Return [x, y] of the center of cell containing provided text 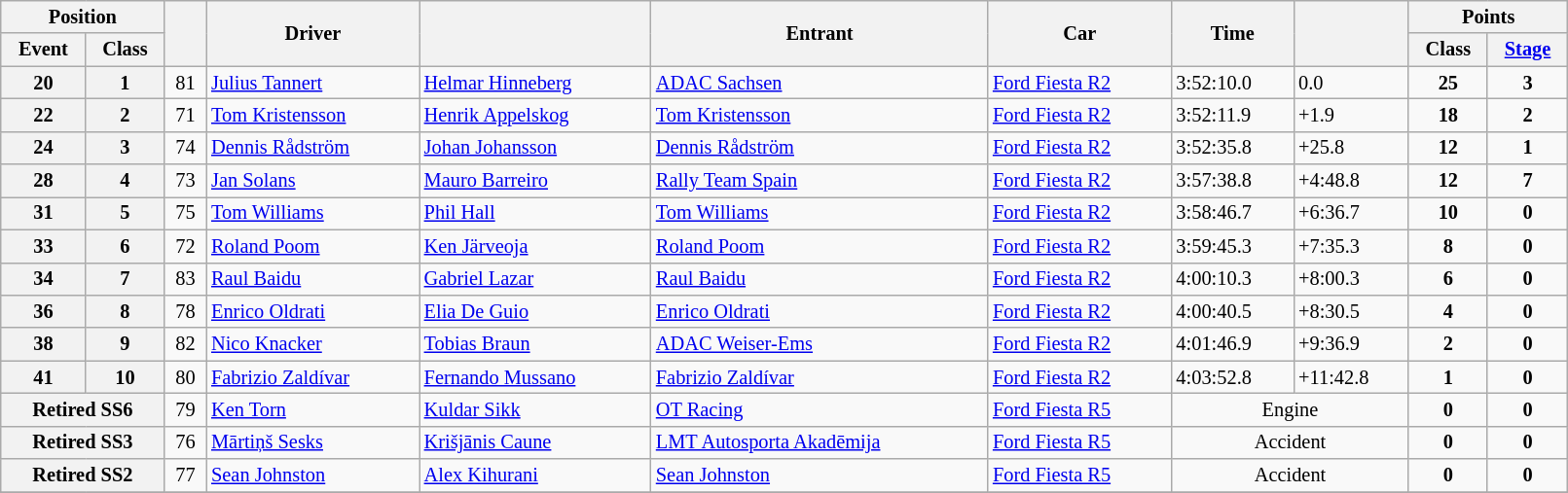
81 [185, 83]
18 [1448, 115]
ADAC Sachsen [820, 83]
Entrant [820, 33]
Ken Järveoja [535, 246]
25 [1448, 83]
Position [83, 17]
Driver [313, 33]
3:58:46.7 [1233, 213]
Retired SS3 [83, 442]
Elia De Guio [535, 311]
77 [185, 475]
+6:36.7 [1351, 213]
3:57:38.8 [1233, 181]
Time [1233, 33]
74 [185, 148]
Mārtiņš Sesks [313, 442]
Rally Team Spain [820, 181]
ADAC Weiser-Ems [820, 344]
9 [125, 344]
Car [1079, 33]
22 [43, 115]
Helmar Hinneberg [535, 83]
4:00:40.5 [1233, 311]
Mauro Barreiro [535, 181]
5 [125, 213]
83 [185, 279]
+7:35.3 [1351, 246]
73 [185, 181]
Event [43, 50]
78 [185, 311]
38 [43, 344]
0.0 [1351, 83]
Engine [1291, 409]
Johan Johansson [535, 148]
82 [185, 344]
Retired SS2 [83, 475]
Krišjānis Caune [535, 442]
+8:00.3 [1351, 279]
+8:30.5 [1351, 311]
+25.8 [1351, 148]
79 [185, 409]
24 [43, 148]
LMT Autosporta Akadēmija [820, 442]
31 [43, 213]
Kuldar Sikk [535, 409]
+1.9 [1351, 115]
36 [43, 311]
76 [185, 442]
75 [185, 213]
+11:42.8 [1351, 377]
Ken Torn [313, 409]
Gabriel Lazar [535, 279]
Jan Solans [313, 181]
3:59:45.3 [1233, 246]
Stage [1528, 50]
4:01:46.9 [1233, 344]
Julius Tannert [313, 83]
80 [185, 377]
34 [43, 279]
+4:48.8 [1351, 181]
4:03:52.8 [1233, 377]
Nico Knacker [313, 344]
3:52:10.0 [1233, 83]
72 [185, 246]
Points [1487, 17]
Fernando Mussano [535, 377]
Alex Kihurani [535, 475]
20 [43, 83]
71 [185, 115]
Henrik Appelskog [535, 115]
28 [43, 181]
3:52:35.8 [1233, 148]
4:00:10.3 [1233, 279]
Phil Hall [535, 213]
OT Racing [820, 409]
33 [43, 246]
3:52:11.9 [1233, 115]
Tobias Braun [535, 344]
41 [43, 377]
Retired SS6 [83, 409]
+9:36.9 [1351, 344]
